Pinpoint the cell where the given text exists, returning its (x, y) midpoint coordinate. 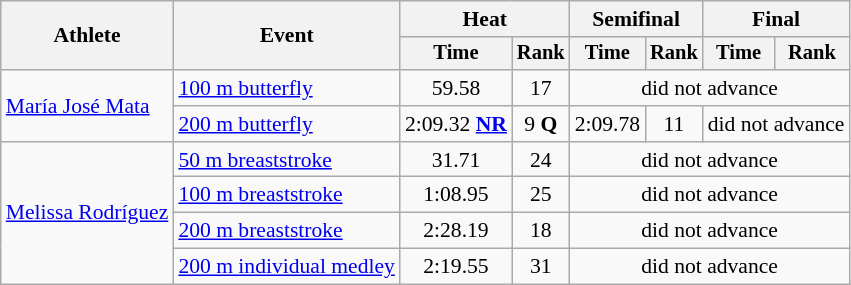
100 m butterfly (286, 88)
9 Q (541, 124)
100 m breaststroke (286, 195)
Melissa Rodríguez (88, 213)
31 (541, 267)
200 m individual medley (286, 267)
50 m breaststroke (286, 160)
59.58 (456, 88)
31.71 (456, 160)
Event (286, 36)
2:19.55 (456, 267)
2:09.32 NR (456, 124)
Athlete (88, 36)
17 (541, 88)
Heat (485, 19)
María José Mata (88, 106)
11 (674, 124)
18 (541, 231)
1:08.95 (456, 195)
Semifinal (636, 19)
Final (776, 19)
200 m breaststroke (286, 231)
2:09.78 (608, 124)
24 (541, 160)
25 (541, 195)
200 m butterfly (286, 124)
2:28.19 (456, 231)
